Pinpoint the cell where the given text exists, returning its [X, Y] midpoint coordinate. 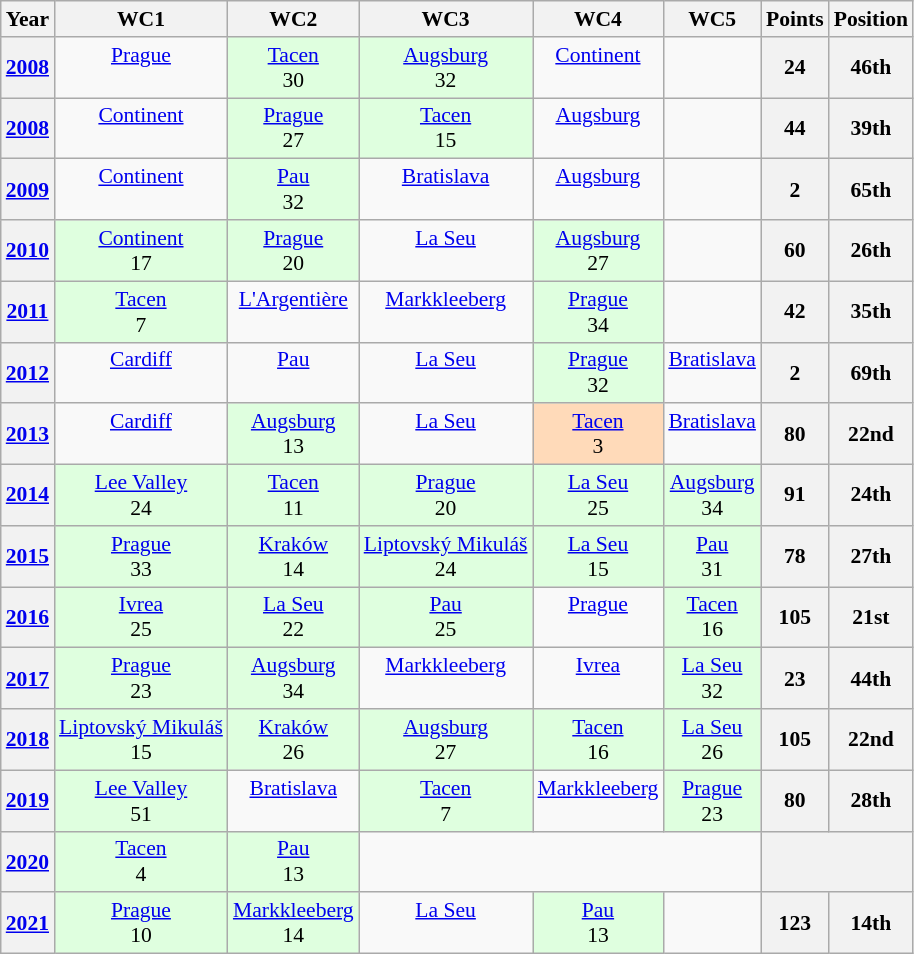
69th [871, 372]
La Seu 32 [712, 678]
Liptovský Mikuláš 15 [141, 740]
WC2 [294, 19]
2016 [28, 618]
Markkleeberg14 [294, 924]
46th [871, 68]
24th [871, 496]
2021 [28, 924]
123 [795, 924]
Augsburg 32 [446, 68]
2011 [28, 312]
Tacen 4 [141, 862]
Prague 34 [598, 312]
La Seu 15 [598, 556]
14th [871, 924]
Augsburg 13 [294, 434]
2015 [28, 556]
91 [795, 496]
Kraków 14 [294, 556]
28th [871, 800]
23 [795, 678]
Lee Valley 51 [141, 800]
2017 [28, 678]
2018 [28, 740]
65th [871, 190]
Pau 25 [446, 618]
L'Argentière [294, 312]
Year [28, 19]
Ivrea [598, 678]
WC5 [712, 19]
Lee Valley 24 [141, 496]
Points [795, 19]
21st [871, 618]
Tacen 3 [598, 434]
WC4 [598, 19]
Tacen 11 [294, 496]
60 [795, 250]
La Seu 26 [712, 740]
La Seu 25 [598, 496]
2014 [28, 496]
Tacen 15 [446, 128]
2010 [28, 250]
78 [795, 556]
2019 [28, 800]
Prague 10 [141, 924]
Pau [294, 372]
Pau 32 [294, 190]
Pau 31 [712, 556]
27th [871, 556]
Tacen 30 [294, 68]
2009 [28, 190]
24 [795, 68]
Prague 33 [141, 556]
35th [871, 312]
Liptovský Mikuláš 24 [446, 556]
La Seu 22 [294, 618]
42 [795, 312]
Continent 17 [141, 250]
2020 [28, 862]
Ivrea 25 [141, 618]
44 [795, 128]
Kraków 26 [294, 740]
WC3 [446, 19]
26th [871, 250]
44th [871, 678]
2013 [28, 434]
Prague 32 [598, 372]
Prague 27 [294, 128]
2012 [28, 372]
WC1 [141, 19]
Position [871, 19]
39th [871, 128]
